Locate the cell with the specified text and output its (X, Y) center coordinate. 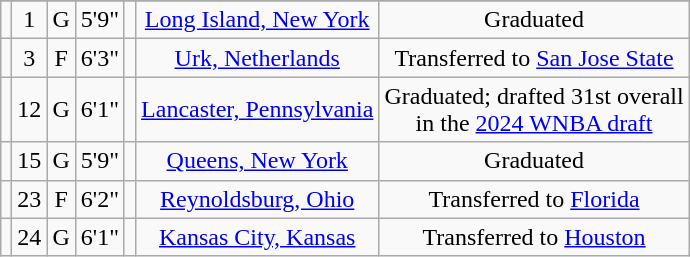
3 (30, 58)
Transferred to Florida (534, 199)
Long Island, New York (258, 20)
Urk, Netherlands (258, 58)
6'3" (100, 58)
Reynoldsburg, Ohio (258, 199)
Transferred to Houston (534, 237)
12 (30, 110)
23 (30, 199)
Queens, New York (258, 161)
1 (30, 20)
Lancaster, Pennsylvania (258, 110)
24 (30, 237)
6'2" (100, 199)
Graduated; drafted 31st overallin the 2024 WNBA draft (534, 110)
Kansas City, Kansas (258, 237)
Transferred to San Jose State (534, 58)
15 (30, 161)
